Scan for the cell matching the given text and deliver its [x, y] coordinate at center. 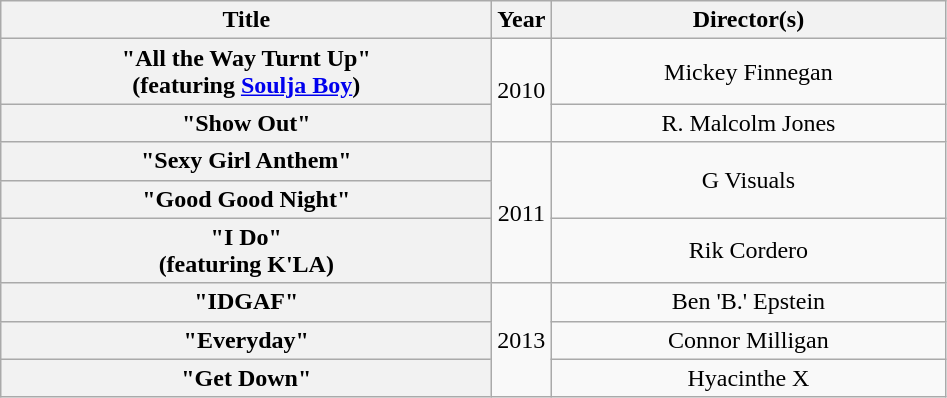
Rik Cordero [748, 250]
2013 [522, 340]
"Good Good Night" [246, 199]
"Get Down" [246, 378]
Ben 'B.' Epstein [748, 302]
R. Malcolm Jones [748, 123]
"Everyday" [246, 340]
Title [246, 20]
"Show Out" [246, 123]
G Visuals [748, 180]
2011 [522, 212]
Hyacinthe X [748, 378]
Mickey Finnegan [748, 72]
"IDGAF" [246, 302]
2010 [522, 90]
Connor Milligan [748, 340]
"All the Way Turnt Up"(featuring Soulja Boy) [246, 72]
Director(s) [748, 20]
Year [522, 20]
"Sexy Girl Anthem" [246, 161]
"I Do"(featuring K'LA) [246, 250]
